Determine the (X, Y) coordinate at the center of the cell enclosing the given text.  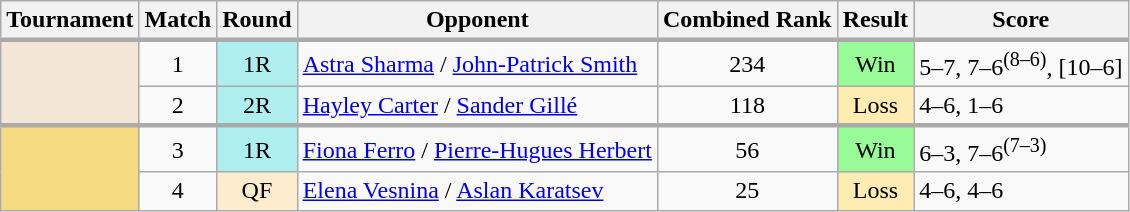
Score (1021, 21)
234 (747, 63)
Result (875, 21)
Opponent (477, 21)
2R (257, 106)
Round (257, 21)
118 (747, 106)
Tournament (70, 21)
2 (178, 106)
Match (178, 21)
Elena Vesnina / Aslan Karatsev (477, 191)
3 (178, 149)
5–7, 7–6(8–6), [10–6] (1021, 63)
4–6, 1–6 (1021, 106)
25 (747, 191)
4–6, 4–6 (1021, 191)
6–3, 7–6(7–3) (1021, 149)
Hayley Carter / Sander Gillé (477, 106)
1 (178, 63)
Astra Sharma / John-Patrick Smith (477, 63)
56 (747, 149)
Combined Rank (747, 21)
4 (178, 191)
Fiona Ferro / Pierre-Hugues Herbert (477, 149)
QF (257, 191)
